Return (x, y) of the center of cell containing provided text 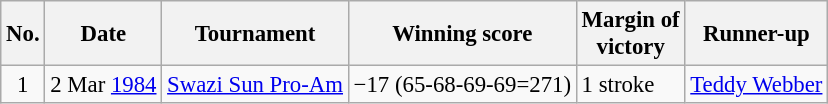
Teddy Webber (756, 85)
Date (104, 34)
1 (23, 85)
−17 (65-68-69-69=271) (462, 85)
Swazi Sun Pro-Am (256, 85)
2 Mar 1984 (104, 85)
Winning score (462, 34)
Tournament (256, 34)
Margin ofvictory (630, 34)
No. (23, 34)
Runner-up (756, 34)
1 stroke (630, 85)
